Pinpoint the cell where the given text exists, returning its [X, Y] midpoint coordinate. 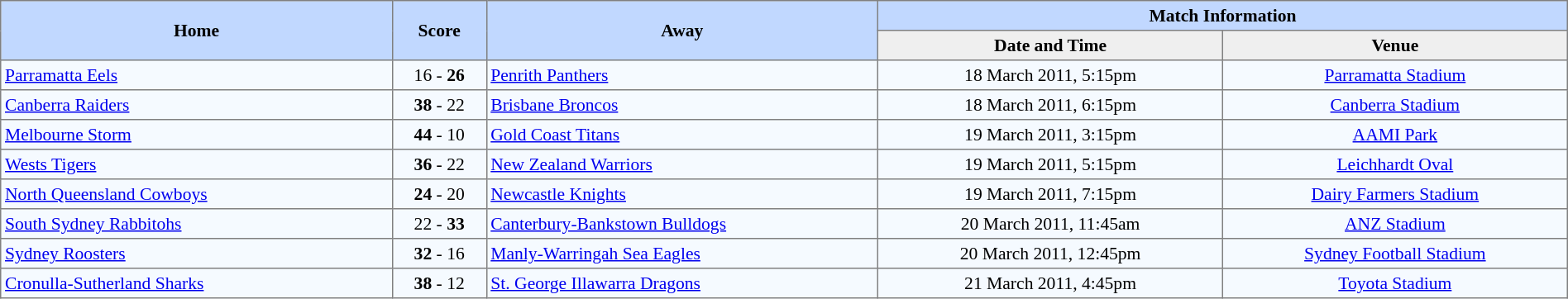
Cronulla-Sutherland Sharks [197, 283]
19 March 2011, 3:15pm [1050, 135]
21 March 2011, 4:45pm [1050, 283]
Toyota Stadium [1394, 283]
Newcastle Knights [682, 194]
Dairy Farmers Stadium [1394, 194]
Parramatta Stadium [1394, 75]
18 March 2011, 5:15pm [1050, 75]
24 - 20 [439, 194]
38 - 12 [439, 283]
Date and Time [1050, 45]
Match Information [1223, 16]
36 - 22 [439, 164]
18 March 2011, 6:15pm [1050, 105]
22 - 33 [439, 224]
Canterbury-Bankstown Bulldogs [682, 224]
16 - 26 [439, 75]
Home [197, 31]
32 - 16 [439, 254]
20 March 2011, 12:45pm [1050, 254]
19 March 2011, 7:15pm [1050, 194]
Canberra Stadium [1394, 105]
Canberra Raiders [197, 105]
Manly-Warringah Sea Eagles [682, 254]
Score [439, 31]
38 - 22 [439, 105]
St. George Illawarra Dragons [682, 283]
Leichhardt Oval [1394, 164]
Sydney Football Stadium [1394, 254]
Venue [1394, 45]
Penrith Panthers [682, 75]
Wests Tigers [197, 164]
Brisbane Broncos [682, 105]
Away [682, 31]
Melbourne Storm [197, 135]
Parramatta Eels [197, 75]
ANZ Stadium [1394, 224]
North Queensland Cowboys [197, 194]
New Zealand Warriors [682, 164]
Gold Coast Titans [682, 135]
19 March 2011, 5:15pm [1050, 164]
20 March 2011, 11:45am [1050, 224]
South Sydney Rabbitohs [197, 224]
Sydney Roosters [197, 254]
AAMI Park [1394, 135]
44 - 10 [439, 135]
